Detect which cell encompasses the target text, then output its (x, y) center coordinate. 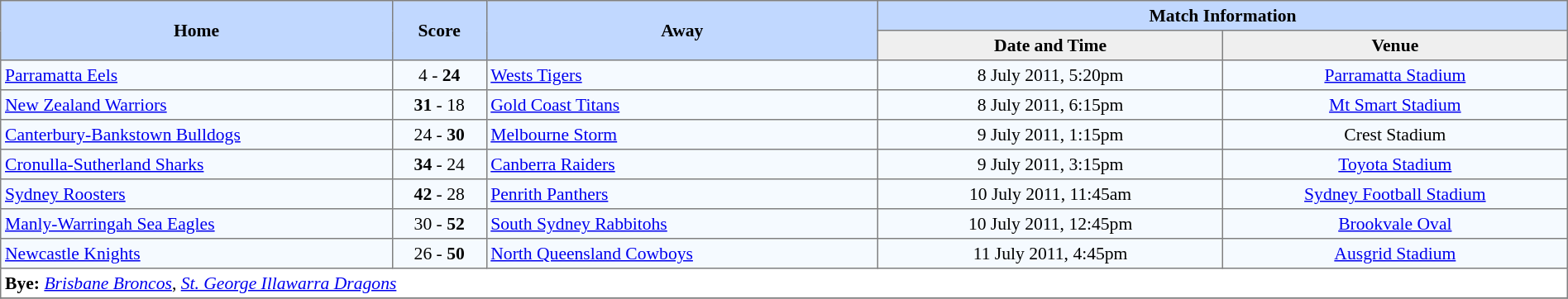
Wests Tigers (682, 75)
Toyota Stadium (1394, 164)
4 - 24 (439, 75)
Ausgrid Stadium (1394, 254)
42 - 28 (439, 194)
Canberra Raiders (682, 164)
Parramatta Stadium (1394, 75)
Brookvale Oval (1394, 224)
Canterbury-Bankstown Bulldogs (197, 135)
New Zealand Warriors (197, 105)
10 July 2011, 12:45pm (1050, 224)
Crest Stadium (1394, 135)
Sydney Roosters (197, 194)
Cronulla-Sutherland Sharks (197, 164)
Newcastle Knights (197, 254)
9 July 2011, 3:15pm (1050, 164)
31 - 18 (439, 105)
30 - 52 (439, 224)
Match Information (1223, 16)
Home (197, 31)
Penrith Panthers (682, 194)
26 - 50 (439, 254)
Venue (1394, 45)
Gold Coast Titans (682, 105)
8 July 2011, 5:20pm (1050, 75)
34 - 24 (439, 164)
8 July 2011, 6:15pm (1050, 105)
Score (439, 31)
Parramatta Eels (197, 75)
10 July 2011, 11:45am (1050, 194)
Melbourne Storm (682, 135)
11 July 2011, 4:45pm (1050, 254)
Date and Time (1050, 45)
South Sydney Rabbitohs (682, 224)
Bye: Brisbane Broncos, St. George Illawarra Dragons (784, 283)
Mt Smart Stadium (1394, 105)
24 - 30 (439, 135)
North Queensland Cowboys (682, 254)
Away (682, 31)
Sydney Football Stadium (1394, 194)
9 July 2011, 1:15pm (1050, 135)
Manly-Warringah Sea Eagles (197, 224)
